Pinpoint the cell where the given text exists, returning its [X, Y] midpoint coordinate. 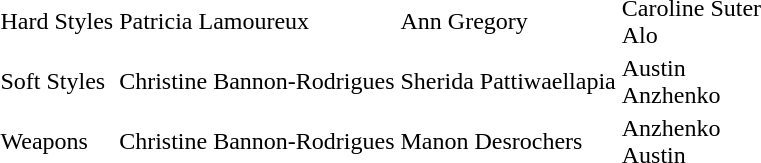
Christine Bannon-Rodrigues [257, 82]
Sherida Pattiwaellapia [508, 82]
